Extract the (x, y) coordinate from the center of the cell holding the provided text.  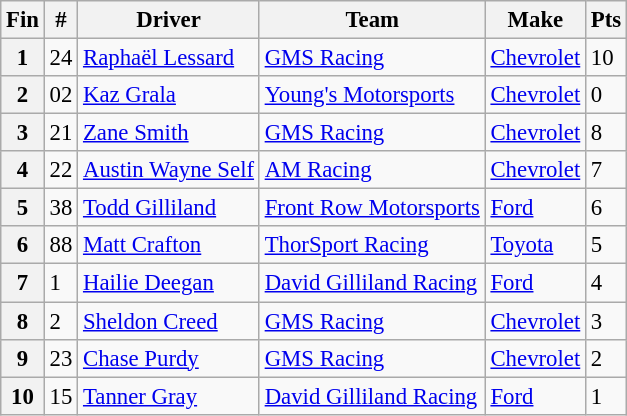
Raphaël Lessard (169, 58)
Pts (606, 20)
Austin Wayne Self (169, 170)
Team (372, 20)
Todd Gilliland (169, 208)
Matt Crafton (169, 245)
Zane Smith (169, 133)
24 (60, 58)
02 (60, 95)
ThorSport Racing (372, 245)
Hailie Deegan (169, 283)
Front Row Motorsports (372, 208)
Kaz Grala (169, 95)
Toyota (535, 245)
23 (60, 358)
AM Racing (372, 170)
38 (60, 208)
Driver (169, 20)
9 (23, 358)
Make (535, 20)
88 (60, 245)
Sheldon Creed (169, 321)
# (60, 20)
Young's Motorsports (372, 95)
15 (60, 396)
Tanner Gray (169, 396)
22 (60, 170)
Fin (23, 20)
0 (606, 95)
21 (60, 133)
Chase Purdy (169, 358)
